Detect which cell encompasses the target text, then output its (x, y) center coordinate. 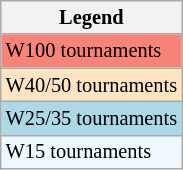
W25/35 tournaments (92, 118)
W15 tournaments (92, 152)
W100 tournaments (92, 51)
Legend (92, 17)
W40/50 tournaments (92, 85)
